Output the (X, Y) coordinate of the center of the cell containing the given text.  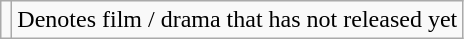
Denotes film / drama that has not released yet (238, 20)
